Capture the cell that displays the provided text and extract its (X, Y) central coordinate. 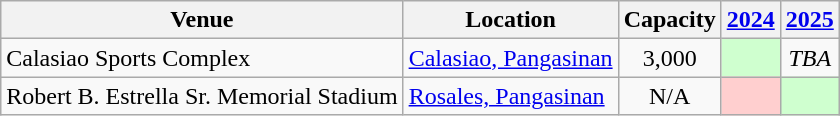
Rosales, Pangasinan (510, 96)
2024 (750, 20)
2025 (810, 20)
N/A (670, 96)
Capacity (670, 20)
Calasiao Sports Complex (202, 58)
TBA (810, 58)
Calasiao, Pangasinan (510, 58)
3,000 (670, 58)
Location (510, 20)
Venue (202, 20)
Robert B. Estrella Sr. Memorial Stadium (202, 96)
